Pinpoint the cell where the given text exists, returning its (X, Y) midpoint coordinate. 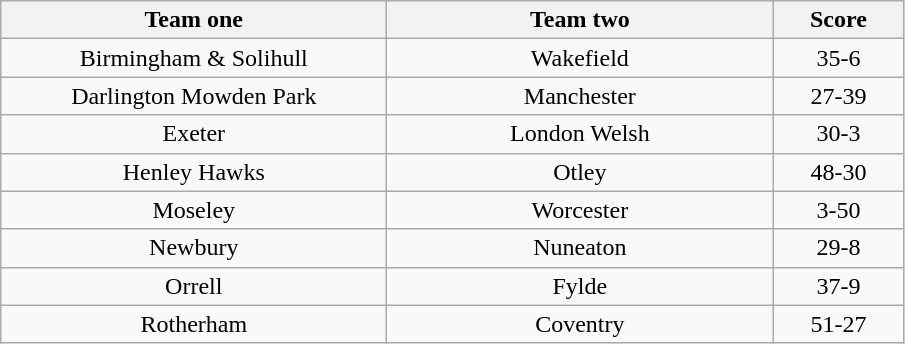
Darlington Mowden Park (194, 96)
35-6 (838, 58)
29-8 (838, 248)
Newbury (194, 248)
48-30 (838, 172)
3-50 (838, 210)
Worcester (580, 210)
London Welsh (580, 134)
Moseley (194, 210)
37-9 (838, 286)
Otley (580, 172)
30-3 (838, 134)
Nuneaton (580, 248)
Orrell (194, 286)
Team one (194, 20)
Henley Hawks (194, 172)
Wakefield (580, 58)
51-27 (838, 324)
Exeter (194, 134)
Score (838, 20)
Coventry (580, 324)
27-39 (838, 96)
Rotherham (194, 324)
Birmingham & Solihull (194, 58)
Team two (580, 20)
Fylde (580, 286)
Manchester (580, 96)
